Output the [x, y] coordinate of the center of the cell containing the given text.  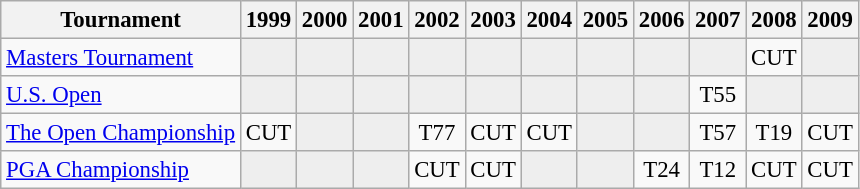
T24 [661, 170]
2008 [774, 20]
2002 [437, 20]
U.S. Open [121, 95]
PGA Championship [121, 170]
1999 [268, 20]
2004 [549, 20]
T19 [774, 133]
T57 [718, 133]
2001 [381, 20]
2003 [493, 20]
Masters Tournament [121, 58]
2009 [830, 20]
2006 [661, 20]
2000 [325, 20]
T77 [437, 133]
The Open Championship [121, 133]
Tournament [121, 20]
T55 [718, 95]
2007 [718, 20]
2005 [605, 20]
T12 [718, 170]
